Determine the (X, Y) coordinate at the center of the cell enclosing the given text.  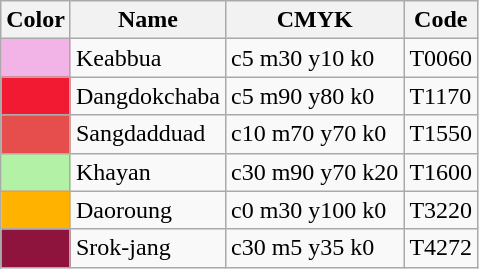
CMYK (314, 20)
T1600 (441, 172)
T1550 (441, 134)
Keabbua (148, 58)
c5 m30 y10 k0 (314, 58)
Sangdadduad (148, 134)
Name (148, 20)
Code (441, 20)
Dangdokchaba (148, 96)
Khayan (148, 172)
Color (36, 20)
T3220 (441, 210)
T4272 (441, 248)
c30 m90 y70 k20 (314, 172)
T0060 (441, 58)
c30 m5 y35 k0 (314, 248)
c5 m90 y80 k0 (314, 96)
Daoroung (148, 210)
T1170 (441, 96)
c10 m70 y70 k0 (314, 134)
c0 m30 y100 k0 (314, 210)
Srok-jang (148, 248)
